Determine the [x, y] coordinate at the center of the cell enclosing the given text.  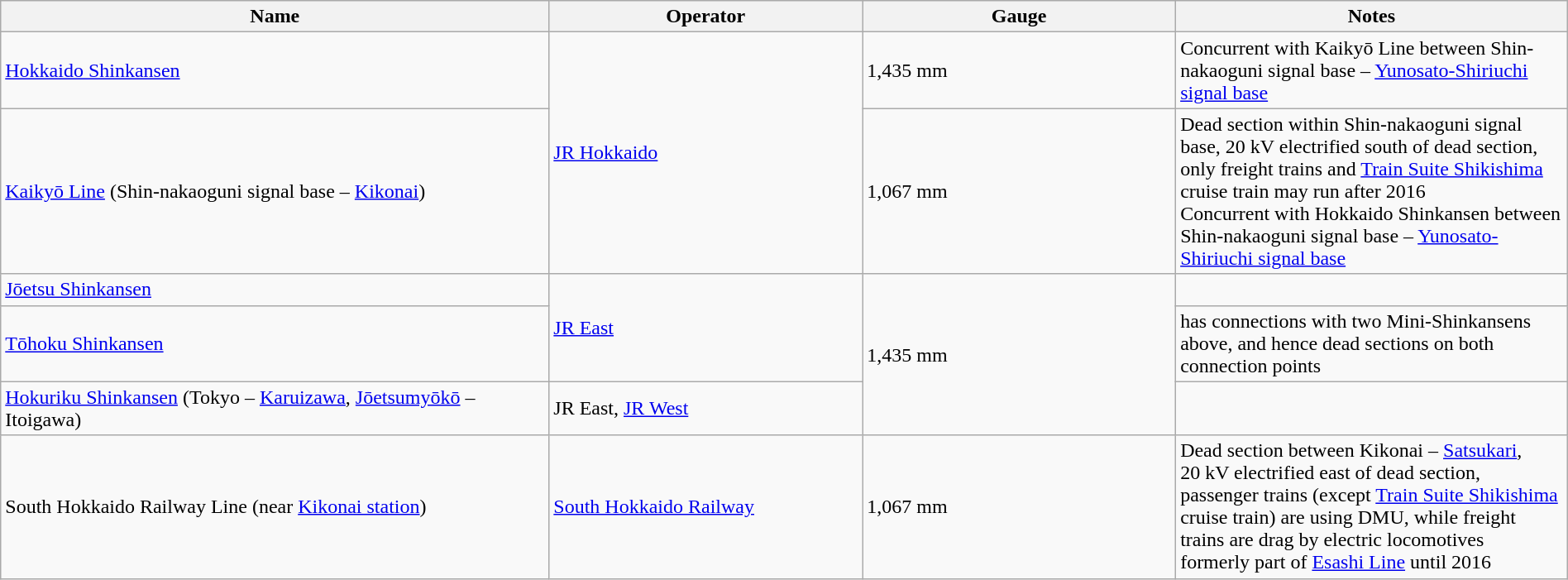
Kaikyō Line (Shin-nakaoguni signal base – Kikonai) [275, 191]
JR East [706, 328]
South Hokkaido Railway Line (near Kikonai station) [275, 506]
Tōhoku Shinkansen [275, 343]
Hokuriku Shinkansen (Tokyo – Karuizawa, Jōetsumyōkō – Itoigawa) [275, 409]
South Hokkaido Railway [706, 506]
Concurrent with Kaikyō Line between Shin-nakaoguni signal base – Yunosato-Shiriuchi signal base [1372, 70]
JR East, JR West [706, 409]
Notes [1372, 17]
Hokkaido Shinkansen [275, 70]
Operator [706, 17]
Name [275, 17]
Jōetsu Shinkansen [275, 290]
JR Hokkaido [706, 153]
Gauge [1019, 17]
has connections with two Mini-Shinkansens above, and hence dead sections on both connection points [1372, 343]
